Determine the [x, y] coordinate at the center of the cell enclosing the given text.  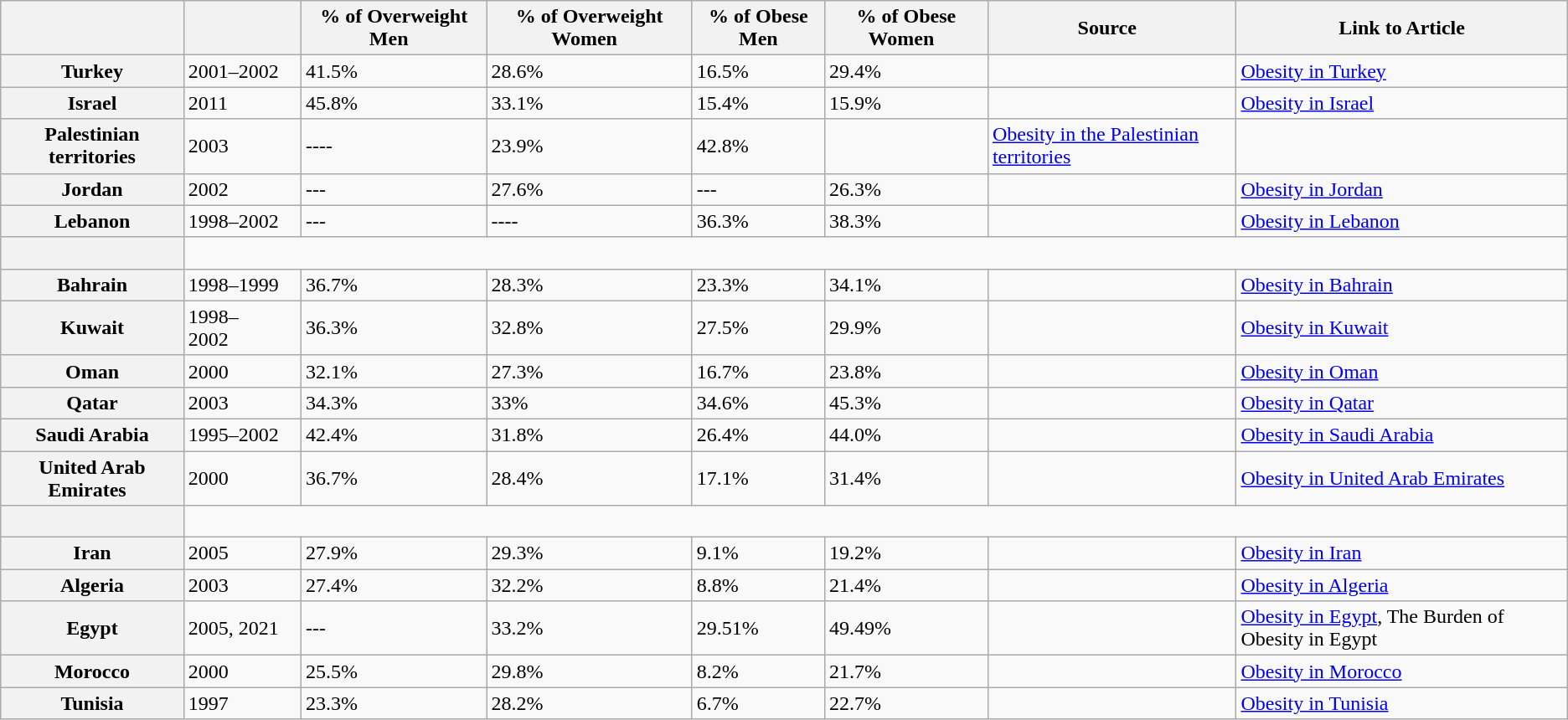
33.1% [590, 103]
Obesity in Saudi Arabia [1402, 435]
15.9% [906, 103]
34.1% [906, 285]
Obesity in Algeria [1402, 585]
Obesity in Egypt, The Burden of Obesity in Egypt [1402, 628]
Saudi Arabia [92, 435]
Obesity in the Palestinian territories [1112, 146]
2005 [242, 553]
23.8% [906, 371]
28.4% [590, 477]
Morocco [92, 671]
1998–1999 [242, 285]
% of Obese Women [906, 28]
Palestinian territories [92, 146]
2002 [242, 189]
% of Overweight Men [394, 28]
26.4% [758, 435]
29.8% [590, 671]
32.2% [590, 585]
15.4% [758, 103]
16.5% [758, 71]
27.3% [590, 371]
% of Overweight Women [590, 28]
% of Obese Men [758, 28]
2011 [242, 103]
34.3% [394, 403]
28.6% [590, 71]
27.4% [394, 585]
6.7% [758, 703]
United Arab Emirates [92, 477]
Obesity in United Arab Emirates [1402, 477]
26.3% [906, 189]
27.5% [758, 328]
32.8% [590, 328]
32.1% [394, 371]
Obesity in Lebanon [1402, 221]
38.3% [906, 221]
33.2% [590, 628]
33% [590, 403]
49.49% [906, 628]
Obesity in Morocco [1402, 671]
45.3% [906, 403]
Turkey [92, 71]
23.9% [590, 146]
Egypt [92, 628]
31.8% [590, 435]
Lebanon [92, 221]
29.3% [590, 553]
Obesity in Kuwait [1402, 328]
Obesity in Turkey [1402, 71]
Source [1112, 28]
27.6% [590, 189]
19.2% [906, 553]
Algeria [92, 585]
21.4% [906, 585]
41.5% [394, 71]
34.6% [758, 403]
8.2% [758, 671]
Kuwait [92, 328]
28.2% [590, 703]
17.1% [758, 477]
Obesity in Bahrain [1402, 285]
42.4% [394, 435]
Qatar [92, 403]
45.8% [394, 103]
8.8% [758, 585]
Jordan [92, 189]
Obesity in Tunisia [1402, 703]
Obesity in Oman [1402, 371]
Obesity in Jordan [1402, 189]
29.4% [906, 71]
1995–2002 [242, 435]
31.4% [906, 477]
Link to Article [1402, 28]
2001–2002 [242, 71]
16.7% [758, 371]
Bahrain [92, 285]
Tunisia [92, 703]
Iran [92, 553]
44.0% [906, 435]
21.7% [906, 671]
Obesity in Israel [1402, 103]
9.1% [758, 553]
Israel [92, 103]
28.3% [590, 285]
2005, 2021 [242, 628]
25.5% [394, 671]
29.51% [758, 628]
42.8% [758, 146]
Obesity in Iran [1402, 553]
22.7% [906, 703]
27.9% [394, 553]
Obesity in Qatar [1402, 403]
1997 [242, 703]
Oman [92, 371]
29.9% [906, 328]
